From the cell containing the given text, extract its center point as (x, y) coordinate. 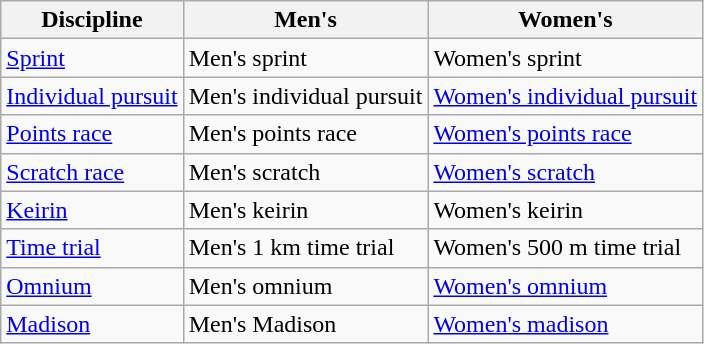
Women's points race (566, 134)
Women's keirin (566, 210)
Men's Madison (306, 324)
Omnium (92, 286)
Men's sprint (306, 58)
Women's 500 m time trial (566, 248)
Women's (566, 20)
Sprint (92, 58)
Women's scratch (566, 172)
Points race (92, 134)
Women's individual pursuit (566, 96)
Men's individual pursuit (306, 96)
Men's points race (306, 134)
Keirin (92, 210)
Madison (92, 324)
Men's omnium (306, 286)
Men's 1 km time trial (306, 248)
Discipline (92, 20)
Men's (306, 20)
Scratch race (92, 172)
Time trial (92, 248)
Individual pursuit (92, 96)
Women's sprint (566, 58)
Men's scratch (306, 172)
Women's omnium (566, 286)
Men's keirin (306, 210)
Women's madison (566, 324)
